Capture the cell that displays the provided text and extract its (X, Y) central coordinate. 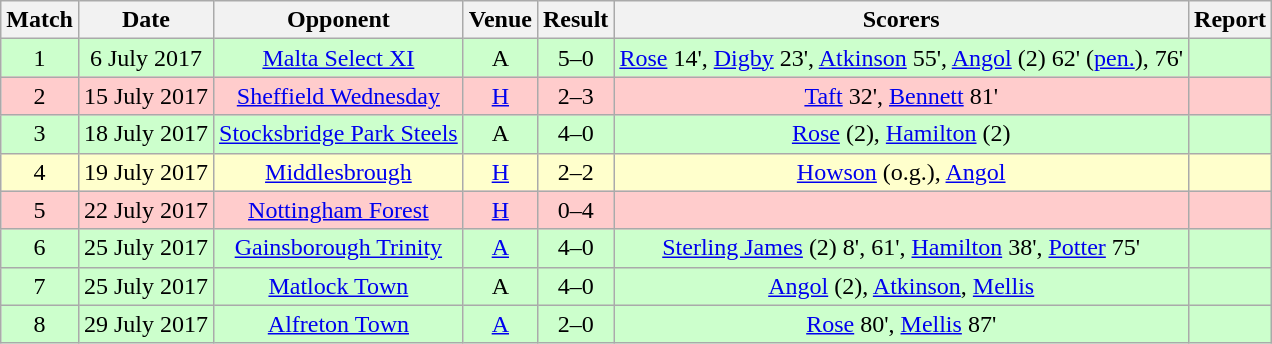
Taft 32', Bennett 81' (902, 96)
4 (40, 172)
Sheffield Wednesday (339, 96)
Matlock Town (339, 286)
Malta Select XI (339, 58)
8 (40, 324)
Alfreton Town (339, 324)
Rose 80', Mellis 87' (902, 324)
Rose (2), Hamilton (2) (902, 134)
6 (40, 248)
Angol (2), Atkinson, Mellis (902, 286)
0–4 (575, 210)
5 (40, 210)
Date (146, 20)
Rose 14', Digby 23', Atkinson 55', Angol (2) 62' (pen.), 76' (902, 58)
5–0 (575, 58)
15 July 2017 (146, 96)
Match (40, 20)
2–3 (575, 96)
7 (40, 286)
2 (40, 96)
Opponent (339, 20)
18 July 2017 (146, 134)
2–0 (575, 324)
Report (1230, 20)
Result (575, 20)
2–2 (575, 172)
Venue (500, 20)
Stocksbridge Park Steels (339, 134)
Middlesbrough (339, 172)
Scorers (902, 20)
29 July 2017 (146, 324)
Nottingham Forest (339, 210)
Sterling James (2) 8', 61', Hamilton 38', Potter 75' (902, 248)
19 July 2017 (146, 172)
3 (40, 134)
6 July 2017 (146, 58)
22 July 2017 (146, 210)
Gainsborough Trinity (339, 248)
1 (40, 58)
Howson (o.g.), Angol (902, 172)
